Output the (x, y) coordinate of the center of the cell containing the given text.  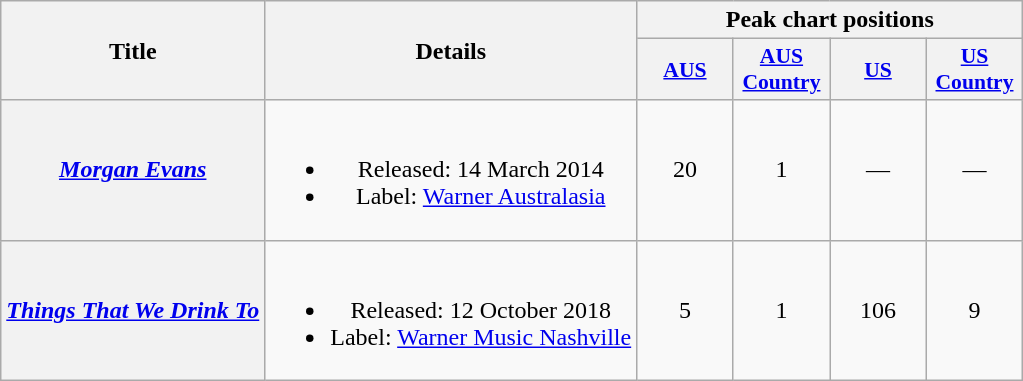
Peak chart positions (830, 20)
USCountry (974, 70)
9 (974, 310)
AUS (686, 70)
20 (686, 170)
5 (686, 310)
Released: 14 March 2014Label: Warner Australasia (451, 170)
106 (878, 310)
Details (451, 50)
Released: 12 October 2018Label: Warner Music Nashville (451, 310)
US (878, 70)
Things That We Drink To (133, 310)
Morgan Evans (133, 170)
Title (133, 50)
AUSCountry (782, 70)
